Search for the cell housing the specified text and yield its [X, Y] center coordinate. 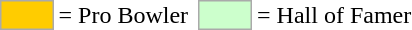
= Pro Bowler [124, 15]
